Provide the [X, Y] coordinate of the cell's center where the given text is located.  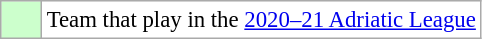
Team that play in the 2020–21 Adriatic League [261, 20]
